Extract the [x, y] coordinate from the center of the cell holding the provided text.  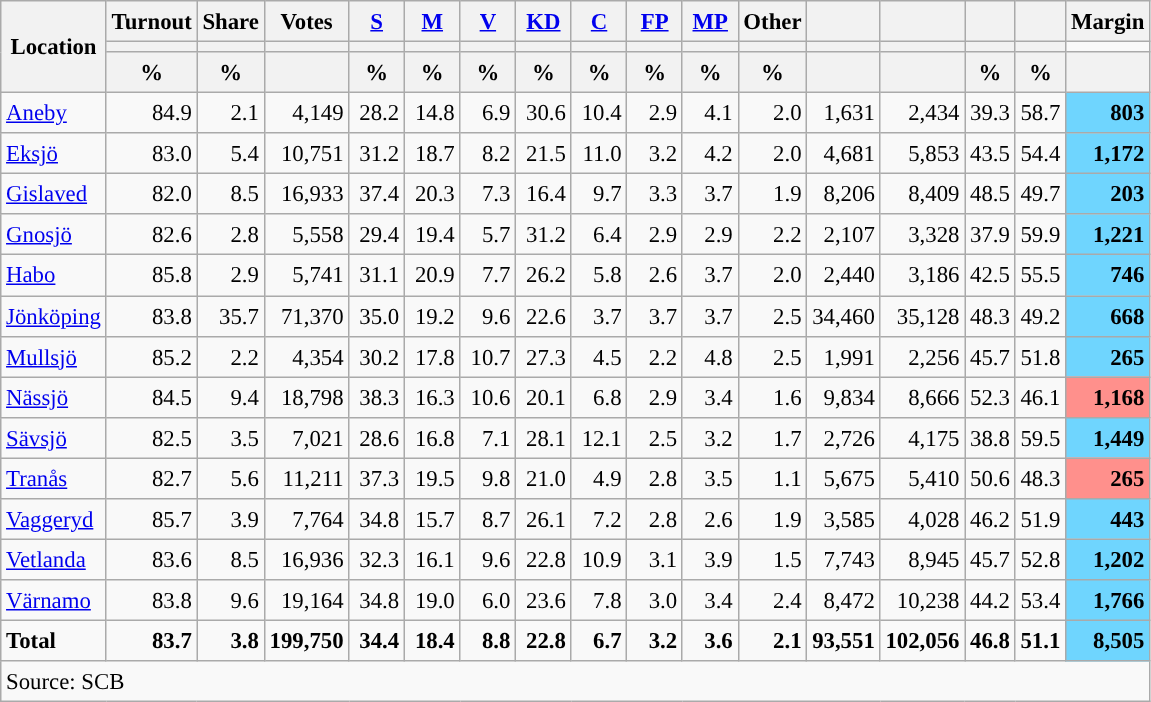
51.9 [1040, 520]
7,764 [306, 520]
16.3 [432, 398]
3.6 [710, 640]
18.7 [432, 154]
746 [1108, 276]
51.8 [1040, 356]
15.7 [432, 520]
Gislaved [54, 194]
42.5 [990, 276]
7.7 [488, 276]
37.3 [377, 478]
48.5 [990, 194]
16.4 [544, 194]
37.4 [377, 194]
2,434 [922, 114]
35,128 [922, 316]
V [488, 22]
83.0 [152, 154]
34.4 [377, 640]
8,206 [844, 194]
1,202 [1108, 560]
Turnout [152, 22]
Tranås [54, 478]
52.8 [1040, 560]
3.1 [655, 560]
71,370 [306, 316]
8.8 [488, 640]
8.7 [488, 520]
85.8 [152, 276]
1,221 [1108, 234]
Other [772, 22]
18.4 [432, 640]
Eksjö [54, 154]
Habo [54, 276]
27.3 [544, 356]
3,585 [844, 520]
5.7 [488, 234]
7.3 [488, 194]
Share [230, 22]
Sävsjö [54, 438]
82.0 [152, 194]
803 [1108, 114]
M [432, 22]
16,933 [306, 194]
1.7 [772, 438]
26.2 [544, 276]
3.8 [230, 640]
4,681 [844, 154]
26.1 [544, 520]
12.1 [599, 438]
8,472 [844, 600]
2,440 [844, 276]
21.5 [544, 154]
10.7 [488, 356]
54.4 [1040, 154]
21.0 [544, 478]
4,354 [306, 356]
83.6 [152, 560]
53.4 [1040, 600]
7.2 [599, 520]
6.0 [488, 600]
5,410 [922, 478]
38.3 [377, 398]
668 [1108, 316]
9.4 [230, 398]
5,558 [306, 234]
20.3 [432, 194]
11.0 [599, 154]
7.1 [488, 438]
58.7 [1040, 114]
S [377, 22]
Nässjö [54, 398]
9.7 [599, 194]
4,149 [306, 114]
7.8 [599, 600]
38.8 [990, 438]
2,107 [844, 234]
55.5 [1040, 276]
10,238 [922, 600]
18,798 [306, 398]
443 [1108, 520]
49.2 [1040, 316]
3.3 [655, 194]
203 [1108, 194]
49.7 [1040, 194]
4,028 [922, 520]
28.1 [544, 438]
16,936 [306, 560]
2.4 [772, 600]
1,991 [844, 356]
46.2 [990, 520]
Votes [306, 22]
C [599, 22]
32.3 [377, 560]
44.2 [990, 600]
20.1 [544, 398]
6.4 [599, 234]
4,175 [922, 438]
5,741 [306, 276]
22.6 [544, 316]
34,460 [844, 316]
11,211 [306, 478]
8,409 [922, 194]
Aneby [54, 114]
82.7 [152, 478]
10.4 [599, 114]
19.5 [432, 478]
3,328 [922, 234]
85.7 [152, 520]
5.6 [230, 478]
83.7 [152, 640]
Location [54, 47]
35.7 [230, 316]
Source: SCB [576, 682]
30.2 [377, 356]
19,164 [306, 600]
16.1 [432, 560]
46.1 [1040, 398]
1,172 [1108, 154]
6.9 [488, 114]
5.4 [230, 154]
1,449 [1108, 438]
28.6 [377, 438]
1,168 [1108, 398]
KD [544, 22]
8,505 [1108, 640]
5,853 [922, 154]
20.9 [432, 276]
16.8 [432, 438]
10.9 [599, 560]
MP [710, 22]
10,751 [306, 154]
4.1 [710, 114]
7,743 [844, 560]
4.9 [599, 478]
19.4 [432, 234]
8,945 [922, 560]
FP [655, 22]
84.5 [152, 398]
5,675 [844, 478]
52.3 [990, 398]
1,766 [1108, 600]
30.6 [544, 114]
35.0 [377, 316]
1.5 [772, 560]
82.6 [152, 234]
Vetlanda [54, 560]
9,834 [844, 398]
1.6 [772, 398]
9.8 [488, 478]
Jönköping [54, 316]
14.8 [432, 114]
7,021 [306, 438]
Margin [1108, 22]
4.5 [599, 356]
19.2 [432, 316]
39.3 [990, 114]
82.5 [152, 438]
59.9 [1040, 234]
5.8 [599, 276]
93,551 [844, 640]
102,056 [922, 640]
10.6 [488, 398]
37.9 [990, 234]
50.6 [990, 478]
8,666 [922, 398]
28.2 [377, 114]
17.8 [432, 356]
Värnamo [54, 600]
6.7 [599, 640]
1.1 [772, 478]
4.8 [710, 356]
Mullsjö [54, 356]
2,256 [922, 356]
6.8 [599, 398]
19.0 [432, 600]
84.9 [152, 114]
46.8 [990, 640]
85.2 [152, 356]
23.6 [544, 600]
51.1 [1040, 640]
2,726 [844, 438]
199,750 [306, 640]
1,631 [844, 114]
Gnosjö [54, 234]
31.1 [377, 276]
29.4 [377, 234]
43.5 [990, 154]
3.0 [655, 600]
8.2 [488, 154]
4.2 [710, 154]
Total [54, 640]
3,186 [922, 276]
Vaggeryd [54, 520]
59.5 [1040, 438]
